Capture the cell that displays the provided text and extract its [x, y] central coordinate. 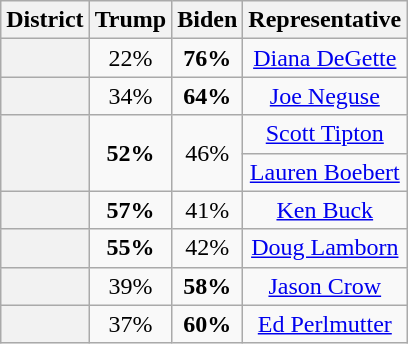
55% [130, 248]
64% [208, 96]
39% [130, 286]
46% [208, 153]
37% [130, 324]
Scott Tipton [325, 134]
Ken Buck [325, 210]
Representative [325, 20]
Trump [130, 20]
42% [208, 248]
Joe Neguse [325, 96]
Biden [208, 20]
Ed Perlmutter [325, 324]
76% [208, 58]
52% [130, 153]
58% [208, 286]
41% [208, 210]
57% [130, 210]
Lauren Boebert [325, 172]
Doug Lamborn [325, 248]
Diana DeGette [325, 58]
22% [130, 58]
60% [208, 324]
34% [130, 96]
District [45, 20]
Jason Crow [325, 286]
